Extract the [x, y] coordinate from the center of the cell holding the provided text.  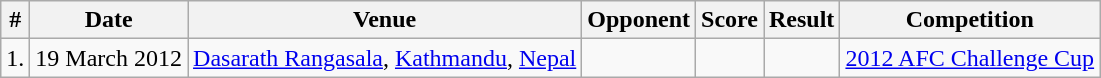
Venue [385, 20]
1. [16, 58]
Opponent [639, 20]
Result [802, 20]
2012 AFC Challenge Cup [970, 58]
Dasarath Rangasala, Kathmandu, Nepal [385, 58]
# [16, 20]
Competition [970, 20]
Score [730, 20]
Date [109, 20]
19 March 2012 [109, 58]
